Return the (x, y) coordinate for the center point of the cell that contains the specified text.  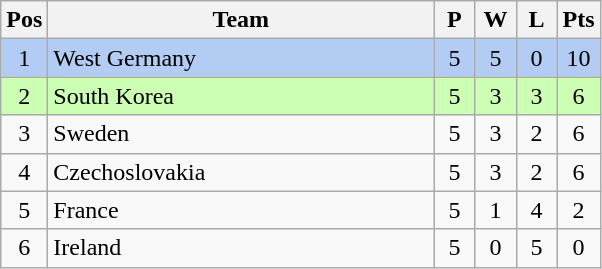
Pos (24, 20)
Czechoslovakia (241, 172)
Ireland (241, 248)
Sweden (241, 134)
W (496, 20)
South Korea (241, 96)
L (536, 20)
Team (241, 20)
10 (578, 58)
P (454, 20)
Pts (578, 20)
France (241, 210)
West Germany (241, 58)
